Find where the given text appears and provide that cell's center as [X, Y] coordinate. 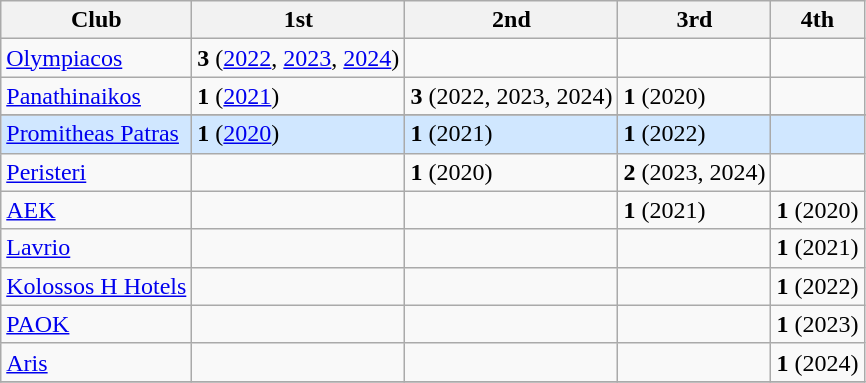
Kolossos H Hotels [96, 286]
PAOK [96, 324]
Promitheas Patras [96, 134]
Peristeri [96, 172]
Club [96, 20]
1 (2024) [818, 362]
2 (2023, 2024) [694, 172]
1 (2023) [818, 324]
4th [818, 20]
Panathinaikos [96, 96]
2nd [512, 20]
AEK [96, 210]
Aris [96, 362]
1st [298, 20]
Lavrio [96, 248]
3rd [694, 20]
Olympiacos [96, 58]
